Scan for the cell matching the given text and deliver its [X, Y] coordinate at center. 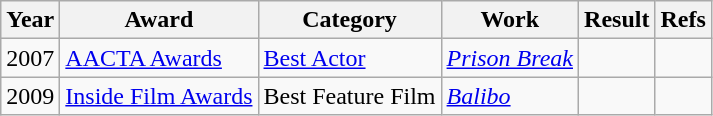
2007 [30, 58]
Balibo [510, 96]
AACTA Awards [159, 58]
Year [30, 20]
Work [510, 20]
Refs [683, 20]
Result [617, 20]
Best Actor [350, 58]
Prison Break [510, 58]
Inside Film Awards [159, 96]
Category [350, 20]
Best Feature Film [350, 96]
2009 [30, 96]
Award [159, 20]
